Locate the cell with the specified text and output its [X, Y] center coordinate. 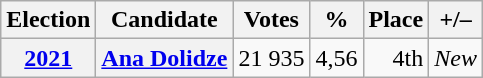
% [336, 20]
Votes [272, 20]
Ana Dolidze [164, 58]
21 935 [272, 58]
New [456, 58]
Place [396, 20]
Election [48, 20]
4,56 [336, 58]
+/– [456, 20]
4th [396, 58]
2021 [48, 58]
Candidate [164, 20]
